Search for the cell housing the specified text and yield its [X, Y] center coordinate. 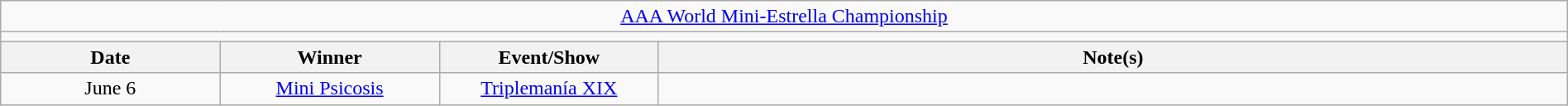
Triplemanía XIX [549, 89]
Winner [329, 57]
AAA World Mini-Estrella Championship [784, 17]
June 6 [111, 89]
Date [111, 57]
Mini Psicosis [329, 89]
Event/Show [549, 57]
Note(s) [1113, 57]
